Scan for the cell matching the given text and deliver its [X, Y] coordinate at center. 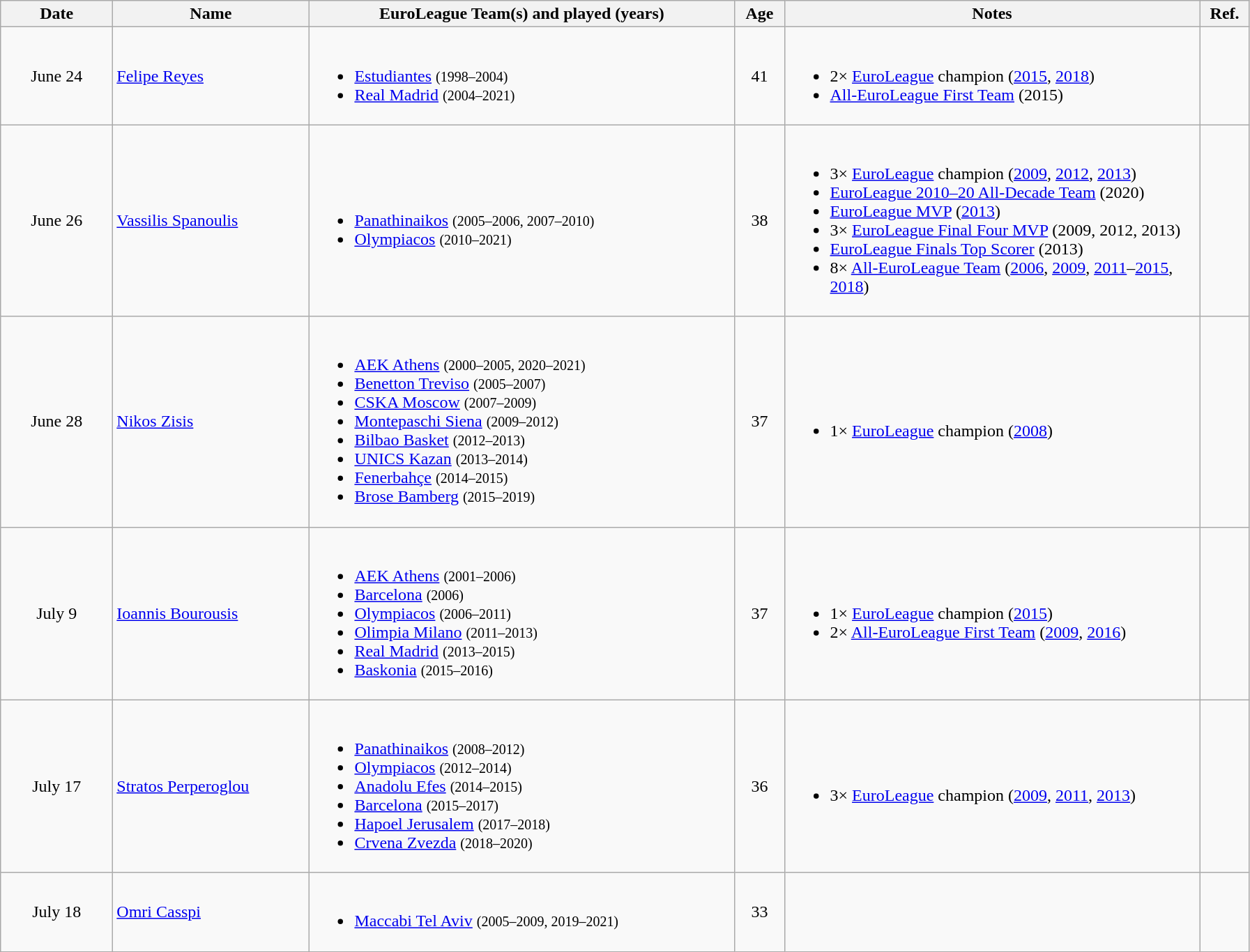
Ioannis Bourousis [211, 613]
3× EuroLeague champion (2009, 2011, 2013) [992, 786]
Nikos Zisis [211, 422]
2× EuroLeague champion (2015, 2018)All-EuroLeague First Team (2015) [992, 76]
Ref. [1224, 14]
June 26 [57, 220]
Age [760, 14]
Estudiantes (1998–2004) Real Madrid (2004–2021) [521, 76]
1× EuroLeague champion (2008) [992, 422]
Vassilis Spanoulis [211, 220]
June 24 [57, 76]
July 9 [57, 613]
Omri Casspi [211, 912]
Stratos Perperoglou [211, 786]
36 [760, 786]
Name [211, 14]
July 17 [57, 786]
Notes [992, 14]
July 18 [57, 912]
Panathinaikos (2005–2006, 2007–2010) Olympiacos (2010–2021) [521, 220]
41 [760, 76]
38 [760, 220]
1× EuroLeague champion (2015)2× All-EuroLeague First Team (2009, 2016) [992, 613]
EuroLeague Team(s) and played (years) [521, 14]
AEK Athens (2001–2006) Barcelona (2006) Olympiacos (2006–2011) Olimpia Milano (2011–2013) Real Madrid (2013–2015) Baskonia (2015–2016) [521, 613]
June 28 [57, 422]
Date [57, 14]
Maccabi Tel Aviv (2005–2009, 2019–2021) [521, 912]
Felipe Reyes [211, 76]
33 [760, 912]
